Output the [x, y] coordinate of the center of the cell containing the given text.  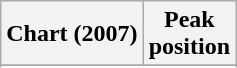
Peakposition [189, 34]
Chart (2007) [72, 34]
